For the text-containing cell, return its midpoint in (X, Y) coordinate format. 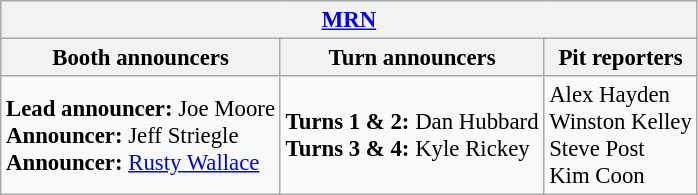
MRN (349, 20)
Turn announcers (412, 58)
Turns 1 & 2: Dan HubbardTurns 3 & 4: Kyle Rickey (412, 136)
Alex HaydenWinston KelleySteve PostKim Coon (620, 136)
Lead announcer: Joe MooreAnnouncer: Jeff StriegleAnnouncer: Rusty Wallace (141, 136)
Pit reporters (620, 58)
Booth announcers (141, 58)
